Scan for the cell matching the given text and deliver its (X, Y) coordinate at center. 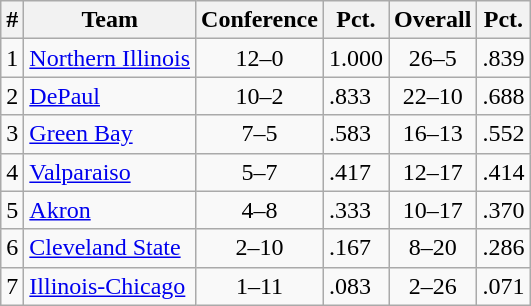
.833 (356, 96)
.083 (356, 286)
4–8 (260, 210)
Team (110, 20)
12–0 (260, 58)
2 (12, 96)
Akron (110, 210)
.688 (504, 96)
Overall (432, 20)
3 (12, 134)
Illinois-Chicago (110, 286)
12–17 (432, 172)
6 (12, 248)
.071 (504, 286)
10–17 (432, 210)
Green Bay (110, 134)
.417 (356, 172)
Conference (260, 20)
4 (12, 172)
1 (12, 58)
1.000 (356, 58)
7–5 (260, 134)
7 (12, 286)
Valparaiso (110, 172)
.370 (504, 210)
5 (12, 210)
Cleveland State (110, 248)
8–20 (432, 248)
2–26 (432, 286)
.552 (504, 134)
.333 (356, 210)
16–13 (432, 134)
22–10 (432, 96)
.414 (504, 172)
10–2 (260, 96)
# (12, 20)
26–5 (432, 58)
.286 (504, 248)
.167 (356, 248)
.839 (504, 58)
1–11 (260, 286)
2–10 (260, 248)
5–7 (260, 172)
.583 (356, 134)
Northern Illinois (110, 58)
DePaul (110, 96)
